Find where the given text appears and provide that cell's center as (X, Y) coordinate. 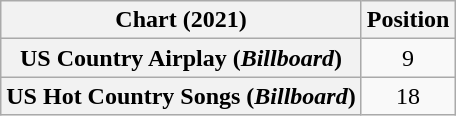
9 (408, 58)
US Hot Country Songs (Billboard) (181, 96)
Chart (2021) (181, 20)
Position (408, 20)
18 (408, 96)
US Country Airplay (Billboard) (181, 58)
